Scan for the cell matching the given text and deliver its [X, Y] coordinate at center. 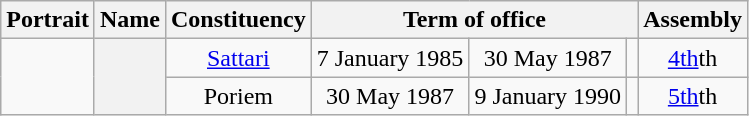
Portrait [48, 20]
Term of office [474, 20]
9 January 1990 [548, 96]
Assembly [693, 20]
7 January 1985 [390, 58]
Sattari [238, 58]
Name [130, 20]
Constituency [238, 20]
4thth [693, 58]
5thth [693, 96]
Poriem [238, 96]
